Return [X, Y] of the center of cell containing provided text 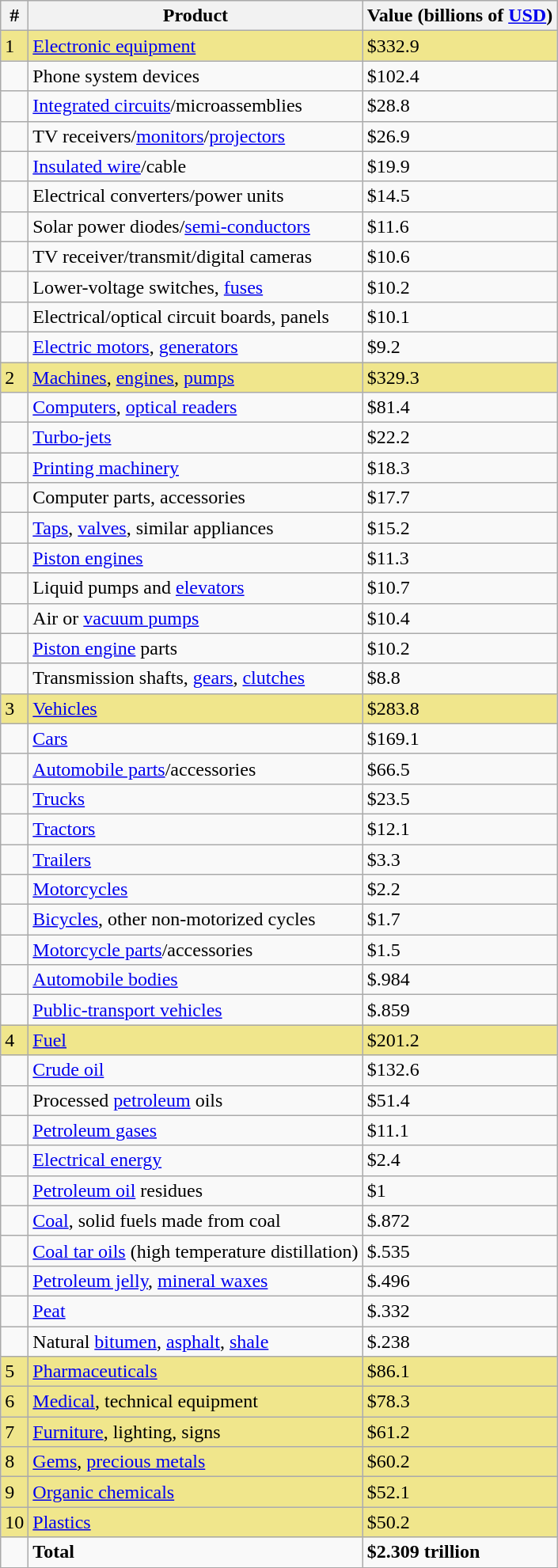
TV receivers/monitors/projectors [195, 136]
Motorcycle parts/accessories [195, 950]
$61.2 [460, 1432]
Medical, technical equipment [195, 1402]
Crude oil [195, 1070]
$81.4 [460, 408]
$11.1 [460, 1130]
$332.9 [460, 46]
9 [14, 1492]
Solar power diodes/semi-conductors [195, 226]
Tractors [195, 829]
# [14, 16]
Computers, optical readers [195, 408]
Plastics [195, 1522]
Public-transport vehicles [195, 1010]
$14.5 [460, 196]
Integrated circuits/microassemblies [195, 106]
$1.5 [460, 950]
Bicycles, other non-motorized cycles [195, 920]
$23.5 [460, 799]
Furniture, lighting, signs [195, 1432]
Value (billions of USD) [460, 16]
Trucks [195, 799]
Piston engine parts [195, 648]
Gems, precious metals [195, 1462]
$86.1 [460, 1372]
$.535 [460, 1251]
$17.7 [460, 498]
7 [14, 1432]
$.332 [460, 1311]
$.496 [460, 1281]
Pharmaceuticals [195, 1372]
$10.7 [460, 588]
Insulated wire/cable [195, 166]
$2.2 [460, 890]
Computer parts, accessories [195, 498]
Trailers [195, 859]
Motorcycles [195, 890]
$.859 [460, 1010]
Cars [195, 738]
Printing machinery [195, 468]
Taps, valves, similar appliances [195, 528]
Vehicles [195, 708]
$52.1 [460, 1492]
$78.3 [460, 1402]
Product [195, 16]
10 [14, 1522]
$.984 [460, 980]
$10.1 [460, 317]
$201.2 [460, 1040]
Transmission shafts, gears, clutches [195, 678]
6 [14, 1402]
$15.2 [460, 528]
Air or vacuum pumps [195, 618]
$11.3 [460, 558]
1 [14, 46]
Machines, engines, pumps [195, 378]
$.872 [460, 1221]
Automobile bodies [195, 980]
Electric motors, generators [195, 347]
Petroleum gases [195, 1130]
Piston engines [195, 558]
$2.309 trillion [460, 1552]
Turbo-jets [195, 438]
Petroleum oil residues [195, 1190]
Total [195, 1552]
$283.8 [460, 708]
Electrical energy [195, 1160]
$19.9 [460, 166]
$329.3 [460, 378]
Lower-voltage switches, fuses [195, 287]
$102.4 [460, 76]
$26.9 [460, 136]
Processed petroleum oils [195, 1100]
$169.1 [460, 738]
Petroleum jelly, mineral waxes [195, 1281]
$8.8 [460, 678]
TV receiver/transmit/digital cameras [195, 256]
Automobile parts/accessories [195, 769]
$132.6 [460, 1070]
$22.2 [460, 438]
Coal, solid fuels made from coal [195, 1221]
$50.2 [460, 1522]
Electrical converters/power units [195, 196]
$.238 [460, 1342]
$9.2 [460, 347]
$1 [460, 1190]
8 [14, 1462]
2 [14, 378]
4 [14, 1040]
5 [14, 1372]
$12.1 [460, 829]
Liquid pumps and elevators [195, 588]
$10.4 [460, 618]
$28.8 [460, 106]
Fuel [195, 1040]
$3.3 [460, 859]
$1.7 [460, 920]
Electronic equipment [195, 46]
$18.3 [460, 468]
$51.4 [460, 1100]
$60.2 [460, 1462]
$11.6 [460, 226]
$2.4 [460, 1160]
Electrical/optical circuit boards, panels [195, 317]
Phone system devices [195, 76]
3 [14, 708]
Natural bitumen, asphalt, shale [195, 1342]
$10.6 [460, 256]
$66.5 [460, 769]
Peat [195, 1311]
Coal tar oils (high temperature distillation) [195, 1251]
Organic chemicals [195, 1492]
